Provide the [X, Y] coordinate of the cell's center where the given text is located.  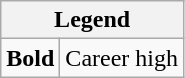
Legend [92, 20]
Career high [122, 58]
Bold [30, 58]
